Scan for the cell matching the given text and deliver its (X, Y) coordinate at center. 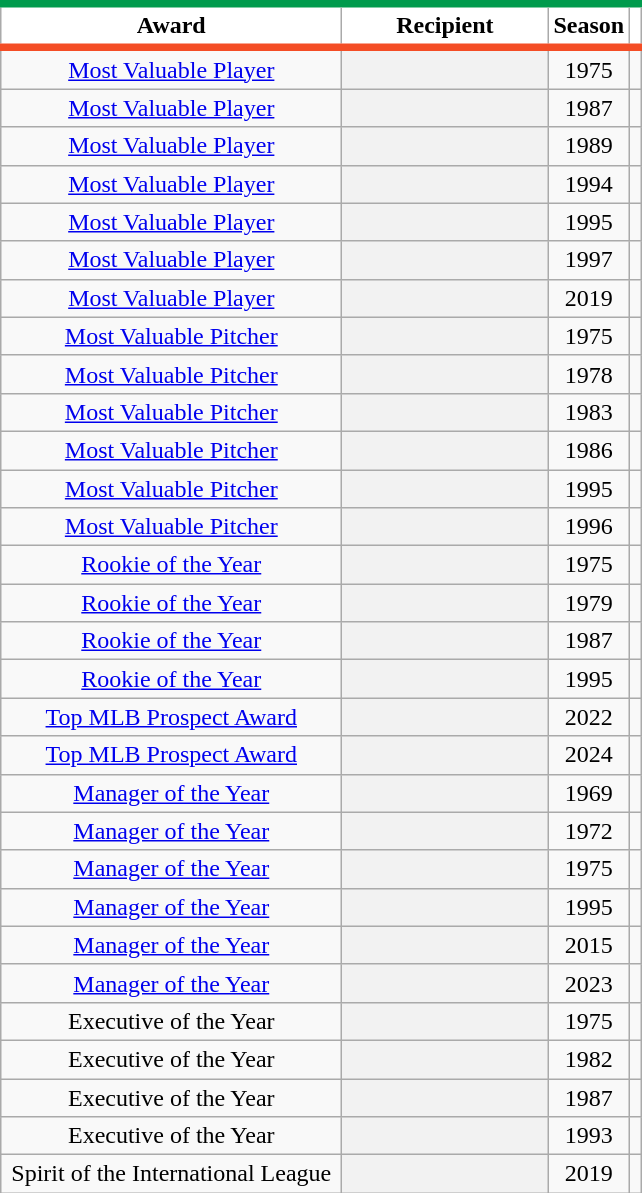
1996 (589, 527)
2015 (589, 945)
1986 (589, 450)
1994 (589, 184)
1969 (589, 793)
2023 (589, 983)
Spirit of the International League (172, 1174)
Season (589, 26)
Award (172, 26)
Recipient (445, 26)
1982 (589, 1059)
1983 (589, 412)
2022 (589, 717)
1989 (589, 146)
1979 (589, 603)
1997 (589, 260)
2024 (589, 755)
1978 (589, 374)
1972 (589, 831)
1993 (589, 1136)
